Provide the [X, Y] coordinate of the cell's center where the given text is located.  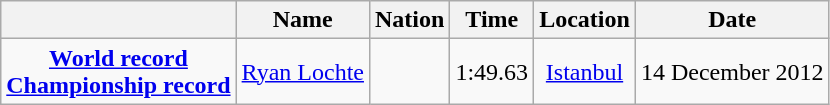
Ryan Lochte [302, 72]
World recordChampionship record [118, 72]
Nation [409, 20]
Time [492, 20]
Name [302, 20]
14 December 2012 [732, 72]
Date [732, 20]
Istanbul [585, 72]
1:49.63 [492, 72]
Location [585, 20]
